Provide the [X, Y] coordinate of the cell's center where the given text is located.  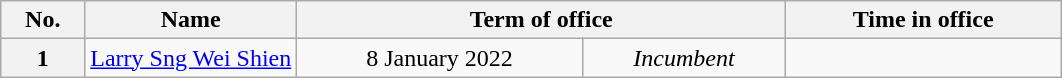
8 January 2022 [440, 58]
Larry Sng Wei Shien [191, 58]
1 [43, 58]
Name [191, 20]
Term of office [542, 20]
Incumbent [684, 58]
No. [43, 20]
Time in office [924, 20]
